Pinpoint the cell where the given text exists, returning its [x, y] midpoint coordinate. 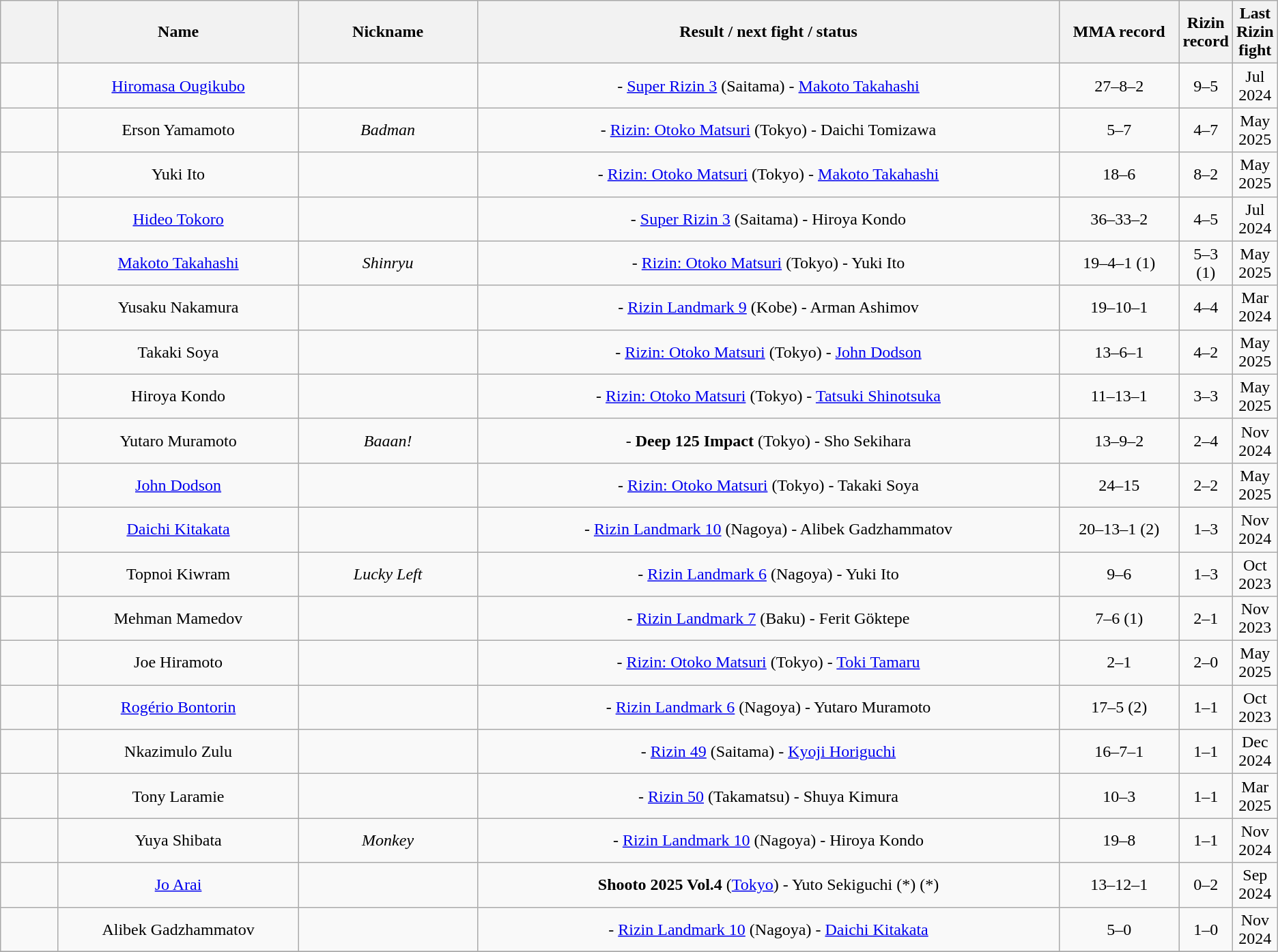
13–9–2 [1120, 441]
- Super Rizin 3 (Saitama) - Makoto Takahashi [768, 86]
- Rizin: Otoko Matsuri (Tokyo) - Tatsuki Shinotsuka [768, 396]
Hiromasa Ougikubo [177, 86]
24–15 [1120, 485]
18–6 [1120, 175]
5–3 (1) [1206, 263]
1–0 [1206, 929]
8–2 [1206, 175]
Alibek Gadzhammatov [177, 929]
Lucky Left [388, 573]
Tony Laramie [177, 796]
27–8–2 [1120, 86]
2–0 [1206, 663]
Result / next fight / status [768, 32]
Shinryu [388, 263]
11–13–1 [1120, 396]
- Rizin Landmark 10 (Nagoya) - Daichi Kitakata [768, 929]
- Rizin: Otoko Matsuri (Tokyo) - Toki Tamaru [768, 663]
- Rizin 49 (Saitama) - Kyoji Horiguchi [768, 752]
Badman [388, 130]
Makoto Takahashi [177, 263]
4–2 [1206, 352]
17–5 (2) [1120, 707]
2–2 [1206, 485]
9–6 [1120, 573]
7–6 (1) [1120, 618]
Monkey [388, 841]
13–6–1 [1120, 352]
Daichi Kitakata [177, 530]
Dec 2024 [1255, 752]
Name [177, 32]
Topnoi Kiwram [177, 573]
Mar 2025 [1255, 796]
Yuki Ito [177, 175]
5–0 [1120, 929]
- Rizin Landmark 7 (Baku) - Ferit Göktepe [768, 618]
3–3 [1206, 396]
- Rizin Landmark 6 (Nagoya) - Yuki Ito [768, 573]
19–4–1 (1) [1120, 263]
Yuya Shibata [177, 841]
2–4 [1206, 441]
- Rizin: Otoko Matsuri (Tokyo) - John Dodson [768, 352]
- Rizin 50 (Takamatsu) - Shuya Kimura [768, 796]
4–4 [1206, 307]
Yutaro Muramoto [177, 441]
20–13–1 (2) [1120, 530]
Mehman Mamedov [177, 618]
36–33–2 [1120, 218]
5–7 [1120, 130]
4–7 [1206, 130]
- Deep 125 Impact (Tokyo) - Sho Sekihara [768, 441]
Joe Hiramoto [177, 663]
- Rizin: Otoko Matsuri (Tokyo) - Yuki Ito [768, 263]
Yusaku Nakamura [177, 307]
Takaki Soya [177, 352]
Jo Arai [177, 884]
Nkazimulo Zulu [177, 752]
Rizin record [1206, 32]
Nickname [388, 32]
10–3 [1120, 796]
- Rizin: Otoko Matsuri (Tokyo) - Takaki Soya [768, 485]
- Rizin Landmark 10 (Nagoya) - Hiroya Kondo [768, 841]
Baaan! [388, 441]
- Rizin: Otoko Matsuri (Tokyo) - Makoto Takahashi [768, 175]
- Rizin: Otoko Matsuri (Tokyo) - Daichi Tomizawa [768, 130]
4–5 [1206, 218]
9–5 [1206, 86]
19–8 [1120, 841]
- Super Rizin 3 (Saitama) - Hiroya Kondo [768, 218]
Nov 2023 [1255, 618]
19–10–1 [1120, 307]
Sep 2024 [1255, 884]
Shooto 2025 Vol.4 (Tokyo) - Yuto Sekiguchi (*) (*) [768, 884]
- Rizin Landmark 9 (Kobe) - Arman Ashimov [768, 307]
Hiroya Kondo [177, 396]
0–2 [1206, 884]
- Rizin Landmark 6 (Nagoya) - Yutaro Muramoto [768, 707]
- Rizin Landmark 10 (Nagoya) - Alibek Gadzhammatov [768, 530]
Rogério Bontorin [177, 707]
MMA record [1120, 32]
Mar 2024 [1255, 307]
Erson Yamamoto [177, 130]
16–7–1 [1120, 752]
Hideo Tokoro [177, 218]
John Dodson [177, 485]
Last Rizin fight [1255, 32]
13–12–1 [1120, 884]
